Locate the cell with the specified text and output its [x, y] center coordinate. 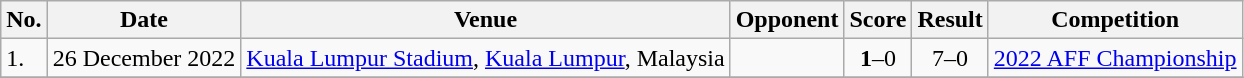
Opponent [787, 20]
Score [878, 20]
7–0 [950, 58]
26 December 2022 [144, 58]
Result [950, 20]
2022 AFF Championship [1115, 58]
1. [24, 58]
No. [24, 20]
Competition [1115, 20]
1–0 [878, 58]
Kuala Lumpur Stadium, Kuala Lumpur, Malaysia [486, 58]
Venue [486, 20]
Date [144, 20]
